Return the (X, Y) coordinate for the center point of the cell that contains the specified text.  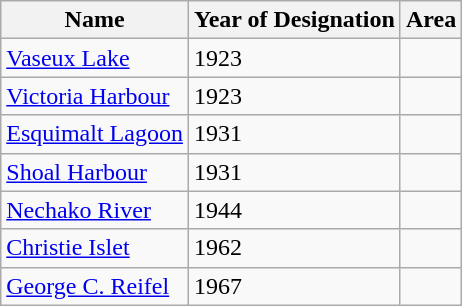
Christie Islet (95, 248)
Year of Designation (294, 20)
Vaseux Lake (95, 58)
Nechako River (95, 210)
1962 (294, 248)
Victoria Harbour (95, 96)
1967 (294, 286)
Name (95, 20)
George C. Reifel (95, 286)
Shoal Harbour (95, 172)
1944 (294, 210)
Area (430, 20)
Esquimalt Lagoon (95, 134)
